Provide the [X, Y] coordinate of the cell's center where the given text is located.  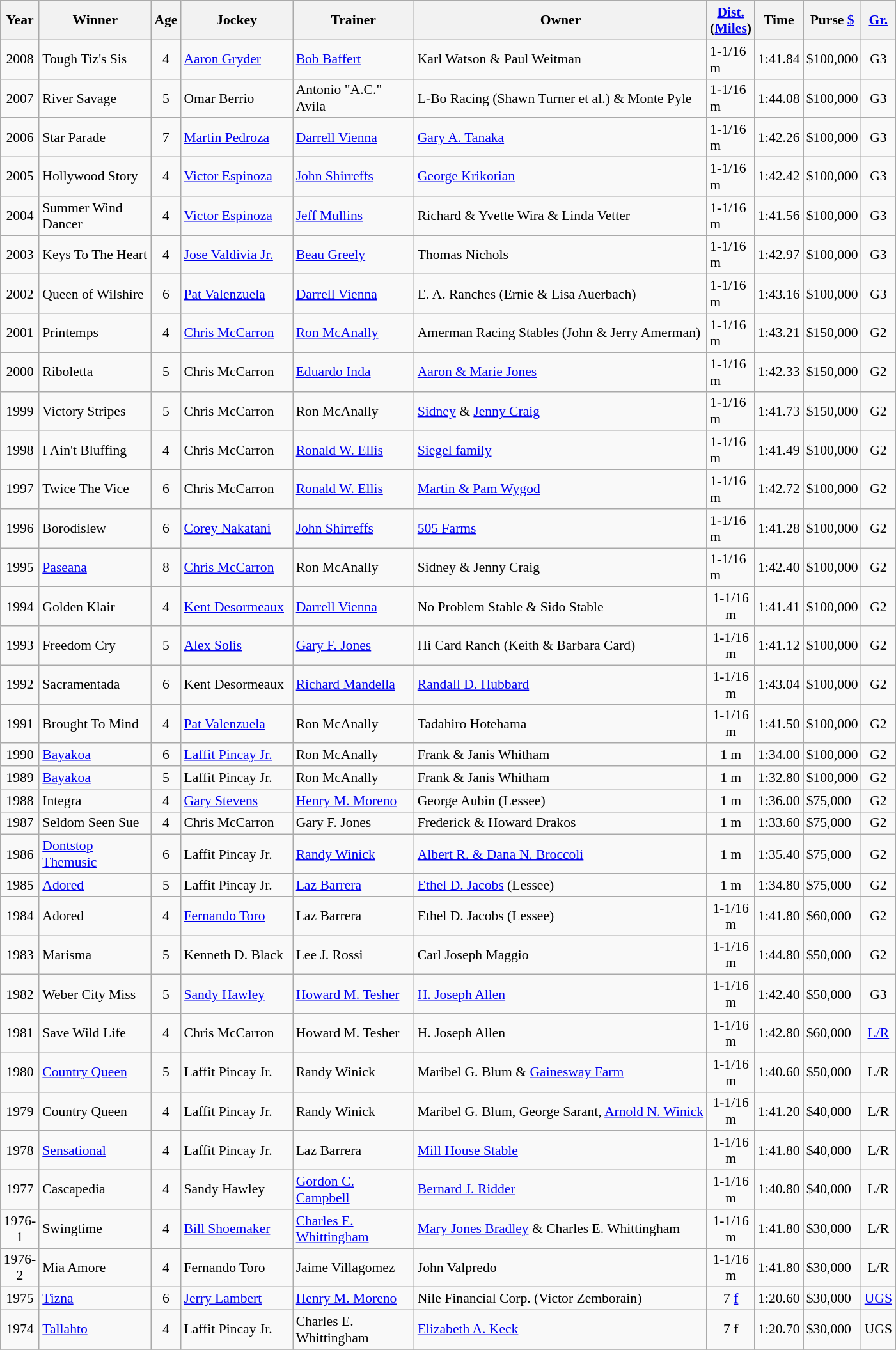
Tough Tiz's Sis [95, 59]
1:43.21 [779, 333]
8 [166, 568]
1982 [20, 994]
1:42.97 [779, 255]
Sacramentada [95, 684]
John Valpredo [561, 1268]
1976-2 [20, 1268]
1999 [20, 411]
1:41.50 [779, 724]
2001 [20, 333]
Karl Watson & Paul Weitman [561, 59]
1:35.40 [779, 854]
1:41.73 [779, 411]
Tizna [95, 1299]
1:42.72 [779, 490]
1994 [20, 606]
Amerman Racing Stables (John & Jerry Amerman) [561, 333]
Queen of Wilshire [95, 294]
Bob Baffert [354, 59]
1:42.80 [779, 1033]
Antonio "A.C." Avila [354, 98]
Riboletta [95, 372]
Jose Valdivia Jr. [237, 255]
1988 [20, 801]
1:34.00 [779, 755]
1978 [20, 1151]
Eduardo Inda [354, 372]
505 Farms [561, 528]
1975 [20, 1299]
Jerry Lambert [237, 1299]
I Ain't Bluffing [95, 450]
Integra [95, 801]
Keys To The Heart [95, 255]
Trainer [354, 20]
1993 [20, 646]
Dist. (Miles) [730, 20]
Randall D. Hubbard [561, 684]
E. A. Ranches (Ernie & Lisa Auerbach) [561, 294]
Omar Berrio [237, 98]
Elizabeth A. Keck [561, 1330]
1992 [20, 684]
1998 [20, 450]
Siegel family [561, 450]
Carl Joseph Maggio [561, 955]
Victory Stripes [95, 411]
Hi Card Ranch (Keith & Barbara Card) [561, 646]
Save Wild Life [95, 1033]
Year [20, 20]
Seldom Seen Sue [95, 823]
1:40.60 [779, 1072]
1:33.60 [779, 823]
Frederick & Howard Drakos [561, 823]
1:41.56 [779, 216]
George Aubin (Lessee) [561, 801]
1979 [20, 1111]
1996 [20, 528]
Martin Pedroza [237, 138]
Winner [95, 20]
Beau Greely [354, 255]
1:41.20 [779, 1111]
Borodislew [95, 528]
Dontstop Themusic [95, 854]
Freedom Cry [95, 646]
Swingtime [95, 1229]
Golden Klair [95, 606]
Tadahiro Hotehama [561, 724]
2003 [20, 255]
1983 [20, 955]
1:40.80 [779, 1189]
1981 [20, 1033]
1995 [20, 568]
2002 [20, 294]
Corey Nakatani [237, 528]
1991 [20, 724]
1:34.80 [779, 885]
Jaime Villagomez [354, 1268]
Weber City Miss [95, 994]
Purse $ [833, 20]
1:41.12 [779, 646]
1986 [20, 854]
1:41.84 [779, 59]
Nile Financial Corp. (Victor Zemborain) [561, 1299]
1985 [20, 885]
1976-1 [20, 1229]
Time [779, 20]
1980 [20, 1072]
Mill House Stable [561, 1151]
Richard & Yvette Wira & Linda Vetter [561, 216]
1:20.70 [779, 1330]
Richard Mandella [354, 684]
1989 [20, 778]
1:43.16 [779, 294]
1:44.80 [779, 955]
Thomas Nichols [561, 255]
2006 [20, 138]
Jeff Mullins [354, 216]
7 [166, 138]
1:42.42 [779, 177]
2005 [20, 177]
Hollywood Story [95, 177]
1984 [20, 916]
Gordon C. Campbell [354, 1189]
Aaron Gryder [237, 59]
Gary Stevens [237, 801]
Sensational [95, 1151]
Marisma [95, 955]
1:42.26 [779, 138]
River Savage [95, 98]
1997 [20, 490]
Owner [561, 20]
1:43.04 [779, 684]
L-Bo Racing (Shawn Turner et al.) & Monte Pyle [561, 98]
1:42.33 [779, 372]
1:44.08 [779, 98]
1:36.00 [779, 801]
1977 [20, 1189]
1:41.49 [779, 450]
2000 [20, 372]
Mia Amore [95, 1268]
Maribel G. Blum & Gainesway Farm [561, 1072]
2004 [20, 216]
Martin & Pam Wygod [561, 490]
Brought To Mind [95, 724]
Cascapedia [95, 1189]
Twice The Vice [95, 490]
Printemps [95, 333]
Kenneth D. Black [237, 955]
Bernard J. Ridder [561, 1189]
Albert R. & Dana N. Broccoli [561, 854]
Summer Wind Dancer [95, 216]
Paseana [95, 568]
Jockey [237, 20]
1987 [20, 823]
No Problem Stable & Sido Stable [561, 606]
1:41.41 [779, 606]
Gr. [879, 20]
Maribel G. Blum, George Sarant, Arnold N. Winick [561, 1111]
Age [166, 20]
Bill Shoemaker [237, 1229]
George Krikorian [561, 177]
Alex Solis [237, 646]
1974 [20, 1330]
Star Parade [95, 138]
1:32.80 [779, 778]
Aaron & Marie Jones [561, 372]
Gary A. Tanaka [561, 138]
1:20.60 [779, 1299]
2008 [20, 59]
Tallahto [95, 1330]
Lee J. Rossi [354, 955]
1:41.28 [779, 528]
Mary Jones Bradley & Charles E. Whittingham [561, 1229]
1990 [20, 755]
2007 [20, 98]
